Provide the (X, Y) coordinate of the cell's center where the given text is located.  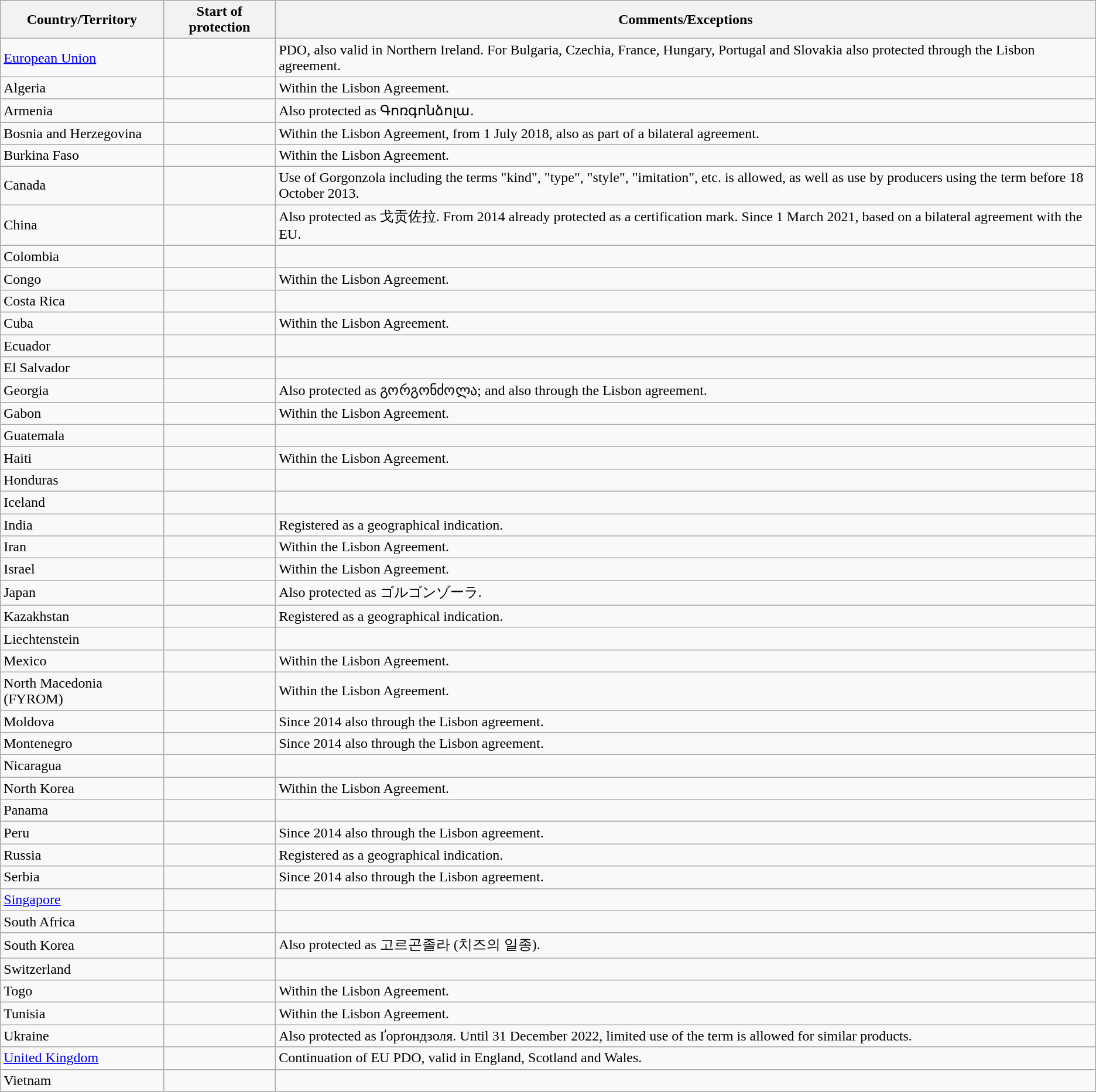
Also protected as 고르곤졸라 (치즈의 일종). (686, 946)
Nicaragua (82, 766)
North Macedonia (FYROM) (82, 691)
Israel (82, 569)
Country/Territory (82, 20)
South Africa (82, 922)
Panama (82, 811)
Also protected as Գոռգոնձոլա. (686, 111)
Georgia (82, 391)
Armenia (82, 111)
North Korea (82, 788)
Start of protection (220, 20)
Switzerland (82, 969)
India (82, 525)
Liechtenstein (82, 638)
Ecuador (82, 346)
Continuation of EU PDO, valid in England, Scotland and Wales. (686, 1058)
Comments/Exceptions (686, 20)
Russia (82, 855)
Japan (82, 593)
Also protected as გორგონძოლა; and also through the Lisbon agreement. (686, 391)
Gabon (82, 413)
Honduras (82, 480)
United Kingdom (82, 1058)
Tunisia (82, 1014)
Also protected as Ґорґондзоля. Until 31 December 2022, limited use of the term is allowed for similar products. (686, 1036)
Kazakhstan (82, 616)
Burkina Faso (82, 156)
Also protected as ゴルゴンゾーラ. (686, 593)
Iran (82, 547)
Canada (82, 186)
Vietnam (82, 1080)
Ukraine (82, 1036)
Also protected as 戈贡佐拉. From 2014 already protected as a certification mark. Since 1 March 2021, based on a bilateral agreement with the EU. (686, 225)
China (82, 225)
Guatemala (82, 435)
South Korea (82, 946)
El Salvador (82, 368)
PDO, also valid in Northern Ireland. For Bulgaria, Czechia, France, Hungary, Portugal and Slovakia also protected through the Lisbon agreement. (686, 57)
Iceland (82, 502)
European Union (82, 57)
Cuba (82, 323)
Colombia (82, 256)
Congo (82, 279)
Within the Lisbon Agreement, from 1 July 2018, also as part of a bilateral agreement. (686, 133)
Haiti (82, 458)
Montenegro (82, 744)
Peru (82, 833)
Singapore (82, 899)
Moldova (82, 722)
Serbia (82, 877)
Togo (82, 991)
Algeria (82, 88)
Costa Rica (82, 301)
Bosnia and Herzegovina (82, 133)
Mexico (82, 661)
